Extract the [X, Y] coordinate from the center of the cell holding the provided text.  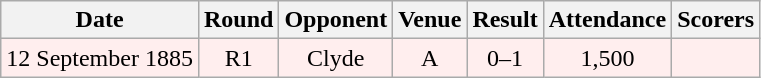
Venue [430, 20]
Round [238, 20]
Scorers [716, 20]
Opponent [336, 20]
1,500 [607, 58]
Result [505, 20]
0–1 [505, 58]
12 September 1885 [100, 58]
Date [100, 20]
Clyde [336, 58]
R1 [238, 58]
A [430, 58]
Attendance [607, 20]
